Search for the cell housing the specified text and yield its [X, Y] center coordinate. 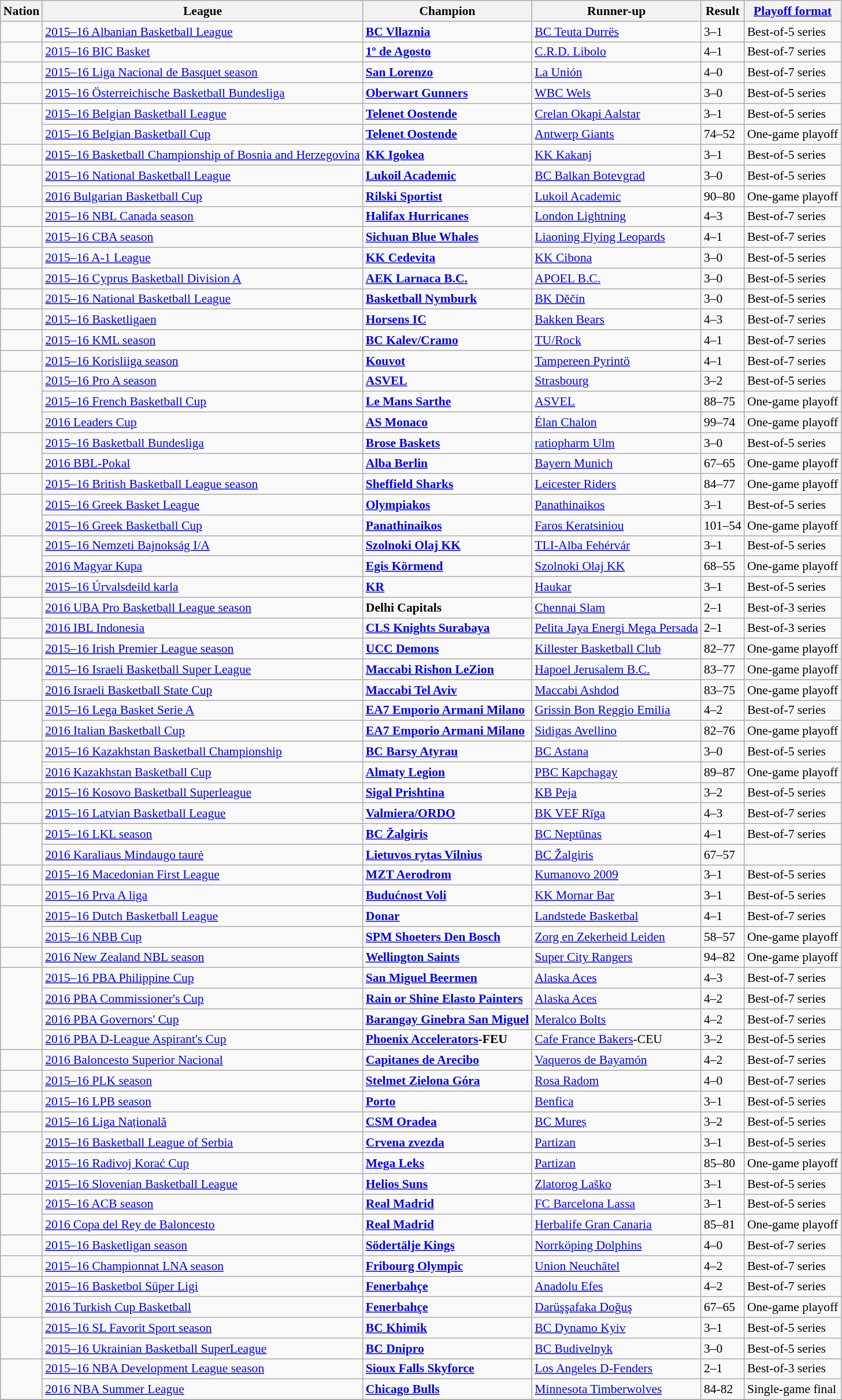
Olympiakos [447, 505]
Runner-up [616, 11]
Wellington Saints [447, 958]
Herbalife Gran Canaria [616, 1225]
Sigal Prishtina [447, 793]
Minnesota Timberwolves [616, 1390]
Kouvot [447, 361]
Champion [447, 11]
Super City Rangers [616, 958]
2015–16 Lega Basket Serie A [202, 710]
2015–16 Úrvalsdeild karla [202, 587]
San Lorenzo [447, 73]
London Lightning [616, 217]
BC Vllaznia [447, 32]
Benfica [616, 1101]
Élan Chalon [616, 423]
Grissin Bon Reggio Emilia [616, 710]
Faros Keratsiniou [616, 526]
2015–16 Nemzeti Bajnokság I/A [202, 546]
84–77 [722, 485]
85–80 [722, 1163]
85–81 [722, 1225]
2015–16 Liga Nacional de Basquet season [202, 73]
Almaty Legion [447, 772]
2015–16 Basketball League of Serbia [202, 1143]
2015–16 PLK season [202, 1081]
KK Kakanj [616, 155]
Zlatorog Laško [616, 1184]
Mega Leks [447, 1163]
Antwerp Giants [616, 135]
2015–16 Irish Premier League season [202, 649]
Fribourg Olympic [447, 1266]
84-82 [722, 1390]
2015–16 NBB Cup [202, 937]
KK Cedevita [447, 258]
KK Igokea [447, 155]
BK Děčín [616, 299]
BC Kalev/Cramo [447, 340]
Alba Berlin [447, 464]
2016 BBL-Pokal [202, 464]
MZT Aerodrom [447, 875]
2015–16 Basketbol Süper Ligi [202, 1287]
Maccabi Tel Aviv [447, 690]
Oberwart Gunners [447, 94]
Barangay Ginebra San Miguel [447, 1019]
2015–16 ACB season [202, 1204]
2015–16 Slovenian Basketball League [202, 1184]
Cafe France Bakers-CEU [616, 1040]
Result [722, 11]
2015–16 Championnat LNA season [202, 1266]
2015–16 Macedonian First League [202, 875]
2015–16 Israeli Basketball Super League [202, 669]
SPM Shoeters Den Bosch [447, 937]
Sheffield Sharks [447, 485]
Hapoel Jerusalem B.C. [616, 669]
BC Astana [616, 752]
Kumanovo 2009 [616, 875]
Budućnost Voli [447, 896]
BC Dynamo Kyiv [616, 1328]
Tampereen Pyrintö [616, 361]
2015–16 BIC Basket [202, 52]
Nation [21, 11]
2015–16 Kazakhstan Basketball Championship [202, 752]
Single-game final [793, 1390]
League [202, 11]
Zorg en Zekerheid Leiden [616, 937]
Strasbourg [616, 381]
BC Balkan Botevgrad [616, 176]
Rain or Shine Elasto Painters [447, 999]
Lietuvos rytas Vilnius [447, 855]
83–77 [722, 669]
Egis Körmend [447, 567]
Pelita Jaya Energi Mega Persada [616, 628]
BC Teuta Durrës [616, 32]
2015–16 Liga Națională [202, 1122]
KK Cibona [616, 258]
83–75 [722, 690]
2015–16 LPB season [202, 1101]
2016 PBA Commissioner's Cup [202, 999]
74–52 [722, 135]
TU/Rock [616, 340]
CLS Knights Surabaya [447, 628]
2016 PBA Governors' Cup [202, 1019]
Anadolu Efes [616, 1287]
Sichuan Blue Whales [447, 237]
Södertälje Kings [447, 1246]
2015–16 Korisliiga season [202, 361]
CSM Oradea [447, 1122]
2016 Turkish Cup Basketball [202, 1308]
KK Mornar Bar [616, 896]
Chennai Slam [616, 608]
Brose Baskets [447, 443]
2015–16 A-1 League [202, 258]
FC Barcelona Lassa [616, 1204]
58–57 [722, 937]
2015–16 NBL Canada season [202, 217]
ratiopharm Ulm [616, 443]
2015–16 Radivoj Korać Cup [202, 1163]
Helios Suns [447, 1184]
Delhi Capitals [447, 608]
Landstede Basketbal [616, 917]
2015–16 SL Favorit Sport season [202, 1328]
2015–16 CBA season [202, 237]
99–74 [722, 423]
TLI-Alba Fehérvár [616, 546]
2016 Israeli Basketball State Cup [202, 690]
KR [447, 587]
Valmiera/ORDO [447, 814]
2015–16 Pro A season [202, 381]
2016 Magyar Kupa [202, 567]
2015–16 Belgian Basketball League [202, 114]
Crvena zvezda [447, 1143]
Vaqueros de Bayamón [616, 1060]
2015–16 Cyprus Basketball Division A [202, 278]
2015–16 Österreichische Basketball Bundesliga [202, 94]
WBC Wels [616, 94]
UCC Demons [447, 649]
1º de Agosto [447, 52]
2015–16 NBA Development League season [202, 1369]
2015–16 Basketball Championship of Bosnia and Herzegovina [202, 155]
2015–16 Prva A liga [202, 896]
BC Budivelnyk [616, 1349]
2015–16 Ukrainian Basketball SuperLeague [202, 1349]
Porto [447, 1101]
BC Mureș [616, 1122]
2015–16 Latvian Basketball League [202, 814]
APOEL B.C. [616, 278]
Stelmet Zielona Góra [447, 1081]
94–82 [722, 958]
BC Barsy Atyrau [447, 752]
2015–16 Greek Basketball Cup [202, 526]
Haukar [616, 587]
101–54 [722, 526]
2015–16 KML season [202, 340]
San Miguel Beermen [447, 978]
2016 New Zealand NBL season [202, 958]
Rilski Sportist [447, 196]
PBC Kapchagay [616, 772]
BC Dnipro [447, 1349]
Norrköping Dolphins [616, 1246]
Halifax Hurricanes [447, 217]
2015–16 Basketligaen [202, 320]
2015–16 LKL season [202, 834]
Los Angeles D-Fenders [616, 1369]
BK VEF Rīga [616, 814]
2015–16 Albanian Basketball League [202, 32]
2015–16 Belgian Basketball Cup [202, 135]
2015–16 Basketligan season [202, 1246]
Rosa Radom [616, 1081]
2016 IBL Indonesia [202, 628]
2015–16 PBA Philippine Cup [202, 978]
AS Monaco [447, 423]
2015–16 French Basketball Cup [202, 402]
BC Neptūnas [616, 834]
Playoff format [793, 11]
Bakken Bears [616, 320]
2016 PBA D-League Aspirant's Cup [202, 1040]
90–80 [722, 196]
Chicago Bulls [447, 1390]
2016 UBA Pro Basketball League season [202, 608]
AEK Larnaca B.C. [447, 278]
82–77 [722, 649]
Phoenix Accelerators-FEU [447, 1040]
89–87 [722, 772]
2016 Italian Basketball Cup [202, 731]
2016 NBA Summer League [202, 1390]
Liaoning Flying Leopards [616, 237]
Capitanes de Arecibo [447, 1060]
2016 Leaders Cup [202, 423]
2016 Bulgarian Basketball Cup [202, 196]
2015–16 Basketball Bundesliga [202, 443]
Union Neuchâtel [616, 1266]
La Unión [616, 73]
2016 Baloncesto Superior Nacional [202, 1060]
2015–16 British Basketball League season [202, 485]
Meralco Bolts [616, 1019]
2015–16 Dutch Basketball League [202, 917]
2016 Kazakhstan Basketball Cup [202, 772]
Killester Basketball Club [616, 649]
2015–16 Kosovo Basketball Superleague [202, 793]
Maccabi Ashdod [616, 690]
Maccabi Rishon LeZion [447, 669]
Bayern Munich [616, 464]
2016 Copa del Rey de Baloncesto [202, 1225]
Basketball Nymburk [447, 299]
67–57 [722, 855]
Crelan Okapi Aalstar [616, 114]
68–55 [722, 567]
Sidigas Avellino [616, 731]
Le Mans Sarthe [447, 402]
Sioux Falls Skyforce [447, 1369]
2015–16 Greek Basket League [202, 505]
C.R.D. Libolo [616, 52]
KB Peja [616, 793]
Donar [447, 917]
82–76 [722, 731]
2016 Karaliaus Mindaugo taurė [202, 855]
Horsens IC [447, 320]
Leicester Riders [616, 485]
Darüşşafaka Doğuş [616, 1308]
BC Khimik [447, 1328]
88–75 [722, 402]
